From the cell containing the given text, extract its center point as [X, Y] coordinate. 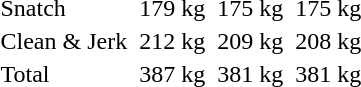
209 kg [250, 41]
212 kg [172, 41]
